Search for the cell housing the specified text and yield its [x, y] center coordinate. 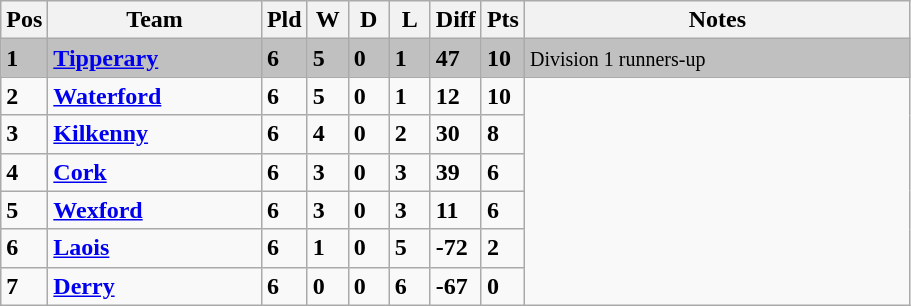
-72 [456, 248]
11 [456, 210]
Pts [502, 20]
Division 1 runners-up [717, 58]
Cork [155, 172]
Tipperary [155, 58]
Laois [155, 248]
47 [456, 58]
Waterford [155, 96]
30 [456, 134]
Kilkenny [155, 134]
W [328, 20]
8 [502, 134]
Wexford [155, 210]
12 [456, 96]
D [368, 20]
-67 [456, 286]
7 [24, 286]
Notes [717, 20]
Pos [24, 20]
Derry [155, 286]
39 [456, 172]
L [410, 20]
Team [155, 20]
Diff [456, 20]
Pld [284, 20]
